Scan for the cell matching the given text and deliver its (x, y) coordinate at center. 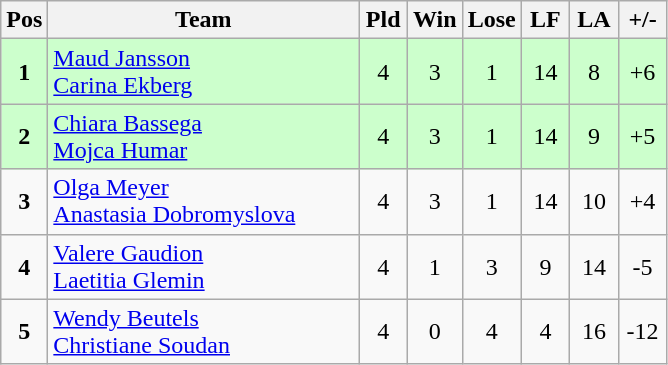
LF (546, 20)
Chiara Bassega Mojca Humar (204, 136)
10 (594, 202)
-5 (642, 266)
-12 (642, 332)
Lose (492, 20)
Valere Gaudion Laetitia Glemin (204, 266)
2 (24, 136)
0 (434, 332)
Pld (384, 20)
+6 (642, 72)
Pos (24, 20)
Olga Meyer Anastasia Dobromyslova (204, 202)
16 (594, 332)
Maud Jansson Carina Ekberg (204, 72)
+/- (642, 20)
Team (204, 20)
+4 (642, 202)
LA (594, 20)
Wendy Beutels Christiane Soudan (204, 332)
Win (434, 20)
+5 (642, 136)
8 (594, 72)
5 (24, 332)
